Output the [x, y] coordinate of the center of the cell containing the given text.  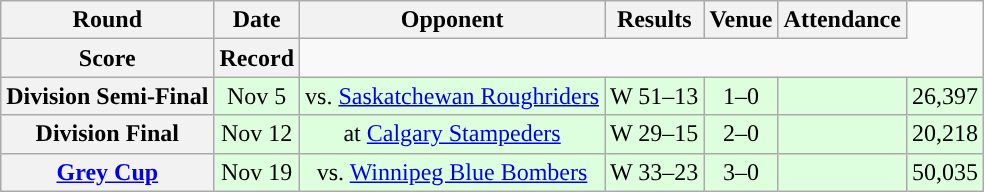
Nov 12 [257, 134]
3–0 [741, 172]
Results [654, 20]
Date [257, 20]
1–0 [741, 96]
Grey Cup [108, 172]
at Calgary Stampeders [452, 134]
vs. Winnipeg Blue Bombers [452, 172]
20,218 [944, 134]
26,397 [944, 96]
vs. Saskatchewan Roughriders [452, 96]
W 33–23 [654, 172]
W 29–15 [654, 134]
Venue [741, 20]
Round [108, 20]
W 51–13 [654, 96]
Division Final [108, 134]
Score [108, 58]
Division Semi-Final [108, 96]
Nov 19 [257, 172]
Attendance [842, 20]
2–0 [741, 134]
Nov 5 [257, 96]
Record [257, 58]
Opponent [452, 20]
50,035 [944, 172]
